Extract the (x, y) coordinate from the center of the cell holding the provided text.  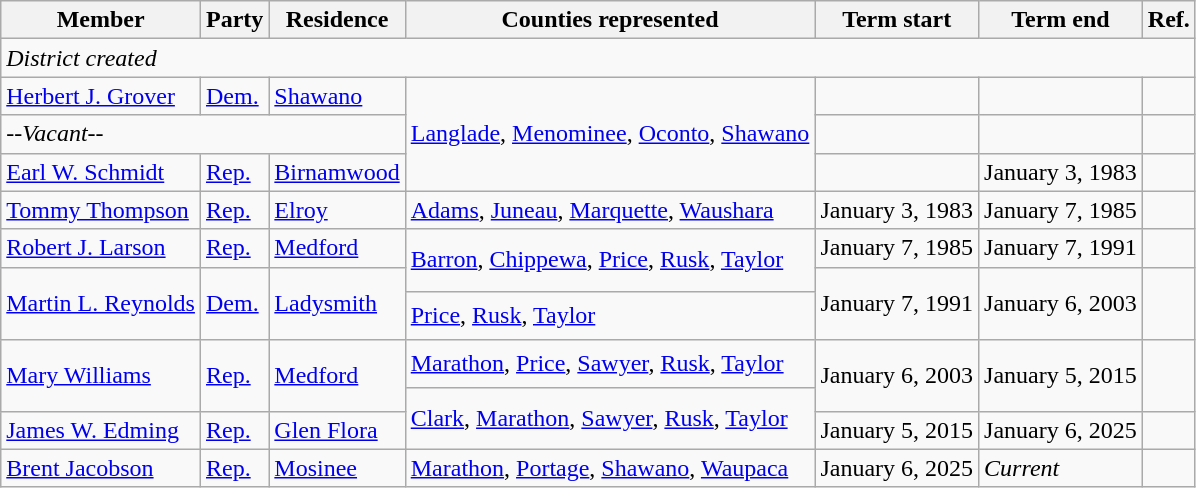
Price, Rusk, Taylor (610, 315)
Birnamwood (337, 172)
Member (101, 20)
Term end (1061, 20)
Term start (897, 20)
Mary Williams (101, 375)
--Vacant-- (203, 134)
Clark, Marathon, Sawyer, Rusk, Taylor (610, 418)
Party (234, 20)
Ref. (1168, 20)
Langlade, Menominee, Oconto, Shawano (610, 134)
James W. Edming (101, 430)
Residence (337, 20)
District created (598, 58)
Brent Jacobson (101, 468)
Barron, Chippewa, Price, Rusk, Taylor (610, 260)
Earl W. Schmidt (101, 172)
Tommy Thompson (101, 210)
Ladysmith (337, 303)
Counties represented (610, 20)
Current (1061, 468)
Robert J. Larson (101, 248)
Mosinee (337, 468)
Elroy (337, 210)
Marathon, Portage, Shawano, Waupaca (610, 468)
Adams, Juneau, Marquette, Waushara (610, 210)
Marathon, Price, Sawyer, Rusk, Taylor (610, 363)
Glen Flora (337, 430)
Herbert J. Grover (101, 96)
Shawano (337, 96)
Martin L. Reynolds (101, 303)
